From the cell containing the given text, extract its center point as (x, y) coordinate. 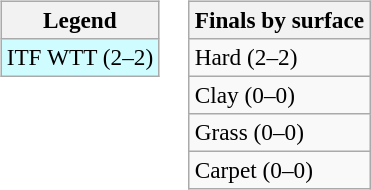
Legend (80, 20)
Grass (0–0) (279, 133)
Carpet (0–0) (279, 171)
Finals by surface (279, 20)
Clay (0–0) (279, 95)
Hard (2–2) (279, 57)
ITF WTT (2–2) (80, 57)
